Detect which cell encompasses the target text, then output its (x, y) center coordinate. 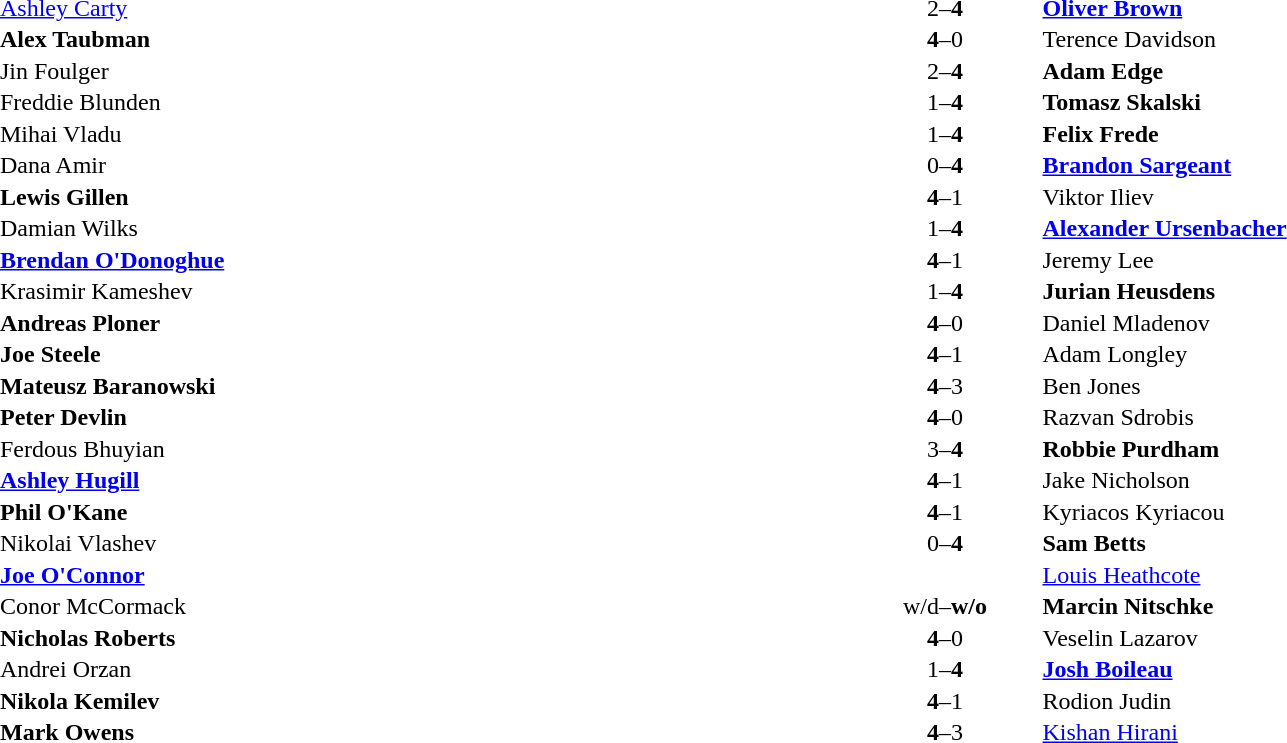
3–4 (944, 449)
2–4 (944, 71)
w/d–w/o (944, 607)
4–3 (944, 386)
